Scan for the cell matching the given text and deliver its [x, y] coordinate at center. 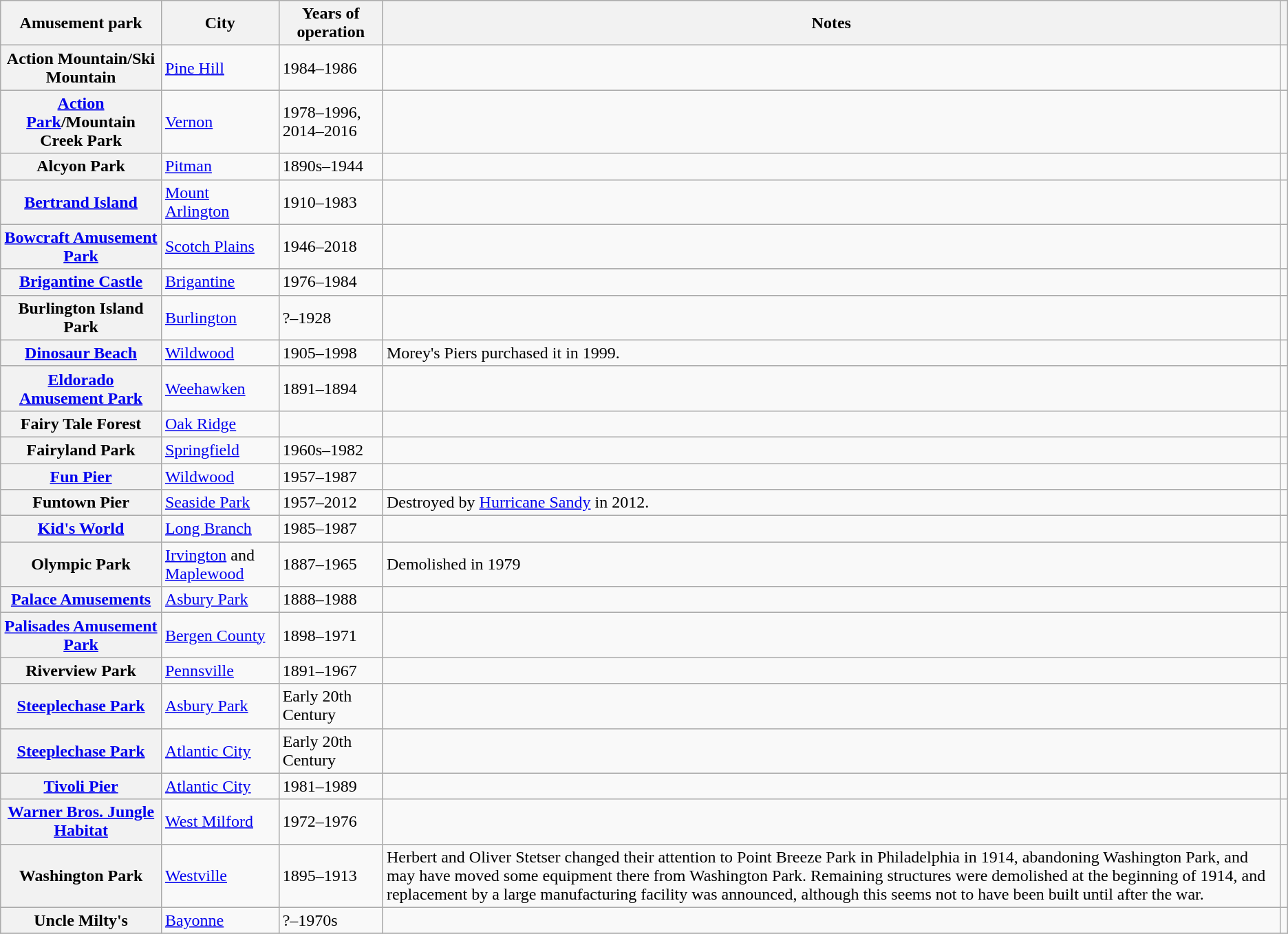
Destroyed by Hurricane Sandy in 2012. [831, 503]
Seaside Park [220, 503]
Brigantine Castle [81, 282]
1976–1984 [330, 282]
Bayonne [220, 920]
Burlington [220, 318]
1946–2018 [330, 246]
1895–1913 [330, 876]
Riverview Park [81, 671]
1890s–1944 [330, 166]
Kid's World [81, 529]
1887–1965 [330, 564]
1957–1987 [330, 477]
1978–1996, 2014–2016 [330, 122]
1898–1971 [330, 636]
Irvington and Maplewood [220, 564]
Palace Amusements [81, 600]
1891–1894 [330, 388]
Fun Pier [81, 477]
City [220, 23]
West Milford [220, 821]
Uncle Milty's [81, 920]
Oak Ridge [220, 424]
Pennsville [220, 671]
Funtown Pier [81, 503]
Long Branch [220, 529]
1985–1987 [330, 529]
1984–1986 [330, 67]
1981–1989 [330, 786]
Mount Arlington [220, 202]
Pitman [220, 166]
Morey's Piers purchased it in 1999. [831, 353]
Pine Hill [220, 67]
Burlington Island Park [81, 318]
Warner Bros. Jungle Habitat [81, 821]
Springfield [220, 450]
Bertrand Island [81, 202]
1957–2012 [330, 503]
1905–1998 [330, 353]
Olympic Park [81, 564]
Bergen County [220, 636]
Alcyon Park [81, 166]
Weehawken [220, 388]
Palisades Amusement Park [81, 636]
Fairy Tale Forest [81, 424]
Amusement park [81, 23]
1972–1976 [330, 821]
Demolished in 1979 [831, 564]
1910–1983 [330, 202]
Brigantine [220, 282]
Scotch Plains [220, 246]
Eldorado Amusement Park [81, 388]
Westville [220, 876]
Fairyland Park [81, 450]
Washington Park [81, 876]
1891–1967 [330, 671]
Dinosaur Beach [81, 353]
1888–1988 [330, 600]
Tivoli Pier [81, 786]
Bowcraft Amusement Park [81, 246]
Years of operation [330, 23]
?–1970s [330, 920]
Action Park/Mountain Creek Park [81, 122]
Notes [831, 23]
1960s–1982 [330, 450]
Action Mountain/Ski Mountain [81, 67]
Vernon [220, 122]
?–1928 [330, 318]
